Provide the (x, y) coordinate of the cell's center where the given text is located.  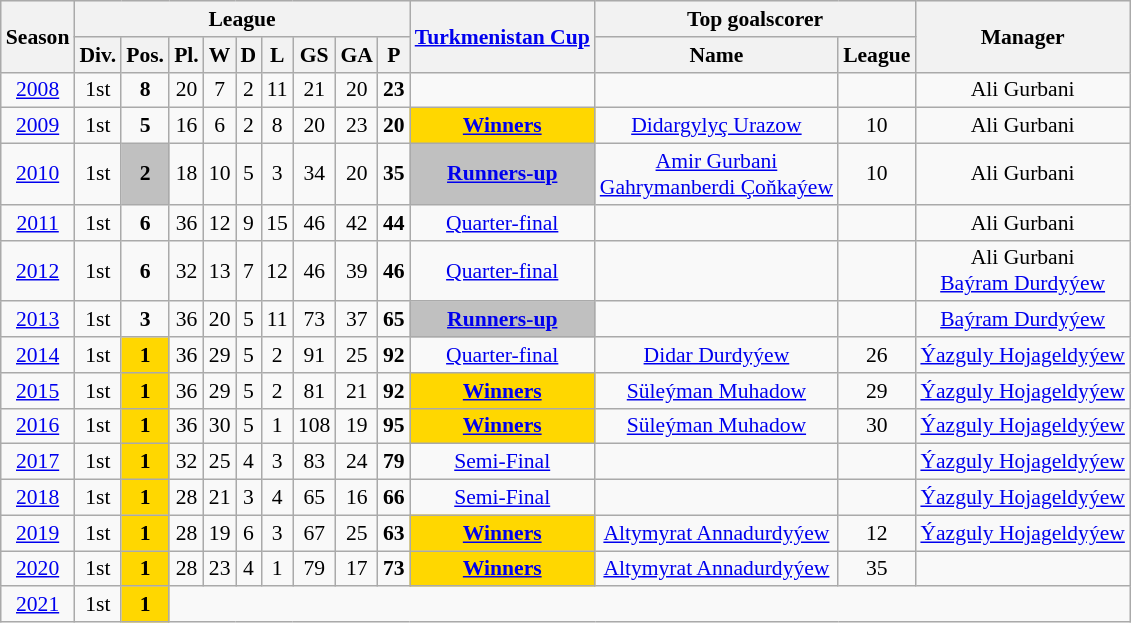
2016 (38, 426)
24 (356, 462)
Baýram Durdyýew (1022, 320)
Turkmenistan Cup (502, 36)
W (220, 55)
37 (356, 320)
2019 (38, 533)
39 (356, 270)
2011 (38, 223)
Div. (98, 55)
Pos. (145, 55)
18 (186, 174)
81 (314, 391)
15 (277, 223)
34 (314, 174)
44 (394, 223)
108 (314, 426)
67 (314, 533)
2017 (38, 462)
Top goalscorer (756, 19)
Didargylyç Urazow (716, 126)
17 (356, 569)
13 (220, 270)
L (277, 55)
GA (356, 55)
26 (876, 355)
Season (38, 36)
Didar Durdyýew (716, 355)
95 (394, 426)
2020 (38, 569)
91 (314, 355)
66 (394, 498)
2013 (38, 320)
2009 (38, 126)
D (249, 55)
Manager (1022, 36)
2015 (38, 391)
2010 (38, 174)
42 (356, 223)
GS (314, 55)
Ali Gurbani Baýram Durdyýew (1022, 270)
9 (249, 223)
Amir Gurbani Gahrymanberdi Çoňkaýew (716, 174)
2021 (38, 605)
2018 (38, 498)
P (394, 55)
63 (394, 533)
Pl. (186, 55)
2008 (38, 90)
2012 (38, 270)
2014 (38, 355)
Name (716, 55)
83 (314, 462)
